Provide the [X, Y] coordinate of the cell's center where the given text is located.  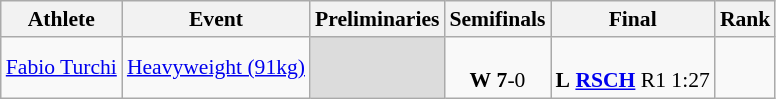
Semifinals [497, 19]
Heavyweight (91kg) [216, 68]
Rank [746, 19]
Athlete [62, 19]
Fabio Turchi [62, 68]
Event [216, 19]
Preliminaries [377, 19]
Final [633, 19]
W 7-0 [497, 68]
L RSCH R1 1:27 [633, 68]
